Output the (X, Y) coordinate of the center of the cell containing the given text.  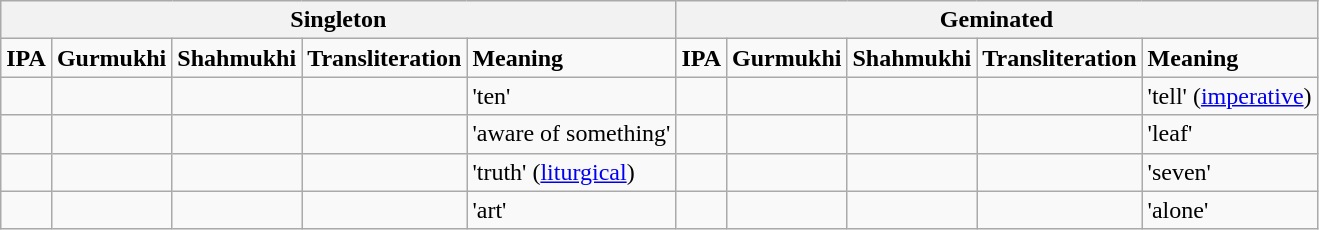
'ten' (572, 96)
'art' (572, 210)
'seven' (1230, 172)
'alone' (1230, 210)
'leaf' (1230, 134)
Singleton (338, 20)
'aware of something' (572, 134)
Geminated (996, 20)
'tell' (imperative) (1230, 96)
'truth' (liturgical) (572, 172)
